Determine the [x, y] coordinate at the center of the cell enclosing the given text.  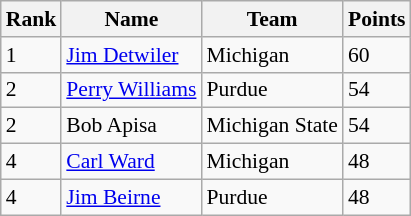
Perry Williams [131, 90]
Carl Ward [131, 162]
Jim Beirne [131, 197]
Jim Detwiler [131, 55]
Name [131, 19]
Michigan State [272, 126]
60 [377, 55]
Rank [32, 19]
Bob Apisa [131, 126]
Points [377, 19]
Team [272, 19]
1 [32, 55]
